Determine the (X, Y) coordinate at the center of the cell enclosing the given text.  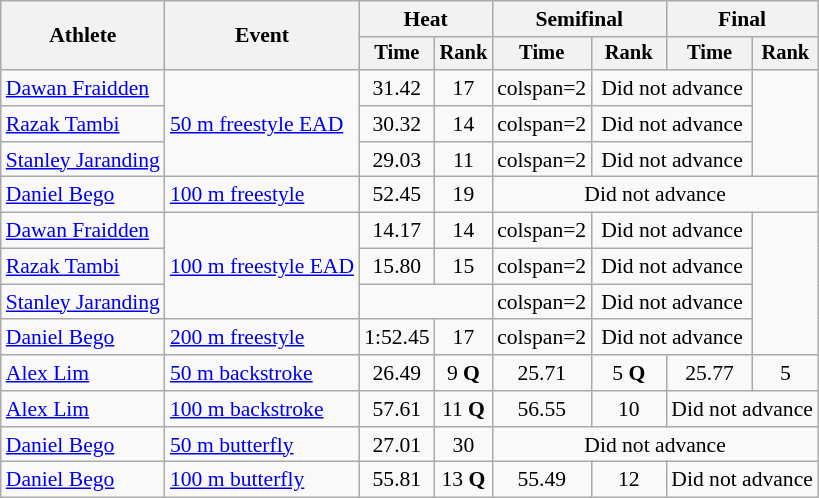
29.03 (396, 160)
5 Q (628, 373)
14.17 (396, 231)
Heat (426, 19)
100 m freestyle (262, 195)
50 m butterfly (262, 445)
200 m freestyle (262, 338)
10 (628, 409)
50 m backstroke (262, 373)
27.01 (396, 445)
9 Q (464, 373)
Event (262, 36)
30.32 (396, 124)
13 Q (464, 480)
Semifinal (579, 19)
5 (786, 373)
26.49 (396, 373)
55.49 (542, 480)
12 (628, 480)
57.61 (396, 409)
1:52.45 (396, 338)
100 m freestyle EAD (262, 266)
25.71 (542, 373)
15.80 (396, 267)
19 (464, 195)
11 Q (464, 409)
11 (464, 160)
25.77 (710, 373)
52.45 (396, 195)
Final (742, 19)
Athlete (83, 36)
100 m butterfly (262, 480)
50 m freestyle EAD (262, 124)
55.81 (396, 480)
30 (464, 445)
31.42 (396, 88)
56.55 (542, 409)
100 m backstroke (262, 409)
15 (464, 267)
